Determine the (X, Y) coordinate at the center of the cell enclosing the given text.  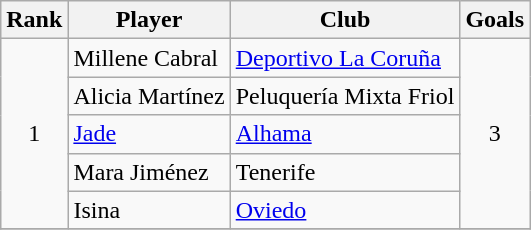
Goals (495, 20)
Isina (149, 210)
Rank (34, 20)
3 (495, 134)
Jade (149, 134)
Alicia Martínez (149, 96)
Player (149, 20)
Peluquería Mixta Friol (345, 96)
Oviedo (345, 210)
Mara Jiménez (149, 172)
Alhama (345, 134)
Tenerife (345, 172)
Deportivo La Coruña (345, 58)
Club (345, 20)
1 (34, 134)
Millene Cabral (149, 58)
